Identify which cell holds the provided text, then report its [X, Y] central coordinate. 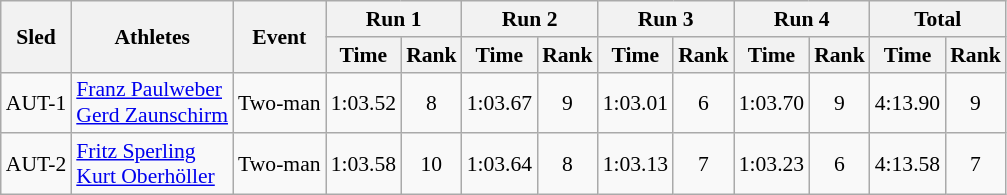
Event [280, 36]
1:03.01 [636, 102]
Franz PaulweberGerd Zaunschirm [152, 102]
Fritz SperlingKurt Oberhöller [152, 164]
AUT-2 [36, 164]
Athletes [152, 36]
4:13.90 [908, 102]
1:03.64 [500, 164]
4:13.58 [908, 164]
Run 2 [530, 19]
10 [432, 164]
1:03.23 [772, 164]
Run 4 [802, 19]
1:03.67 [500, 102]
1:03.52 [364, 102]
Run 3 [666, 19]
Run 1 [394, 19]
1:03.13 [636, 164]
Sled [36, 36]
1:03.58 [364, 164]
AUT-1 [36, 102]
Total [938, 19]
1:03.70 [772, 102]
